For the text-containing cell, return its midpoint in (X, Y) coordinate format. 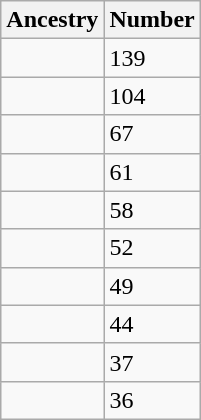
36 (152, 400)
52 (152, 248)
49 (152, 286)
61 (152, 172)
104 (152, 96)
67 (152, 134)
Number (152, 20)
37 (152, 362)
44 (152, 324)
58 (152, 210)
Ancestry (52, 20)
139 (152, 58)
